Determine the (X, Y) coordinate at the center of the cell enclosing the given text.  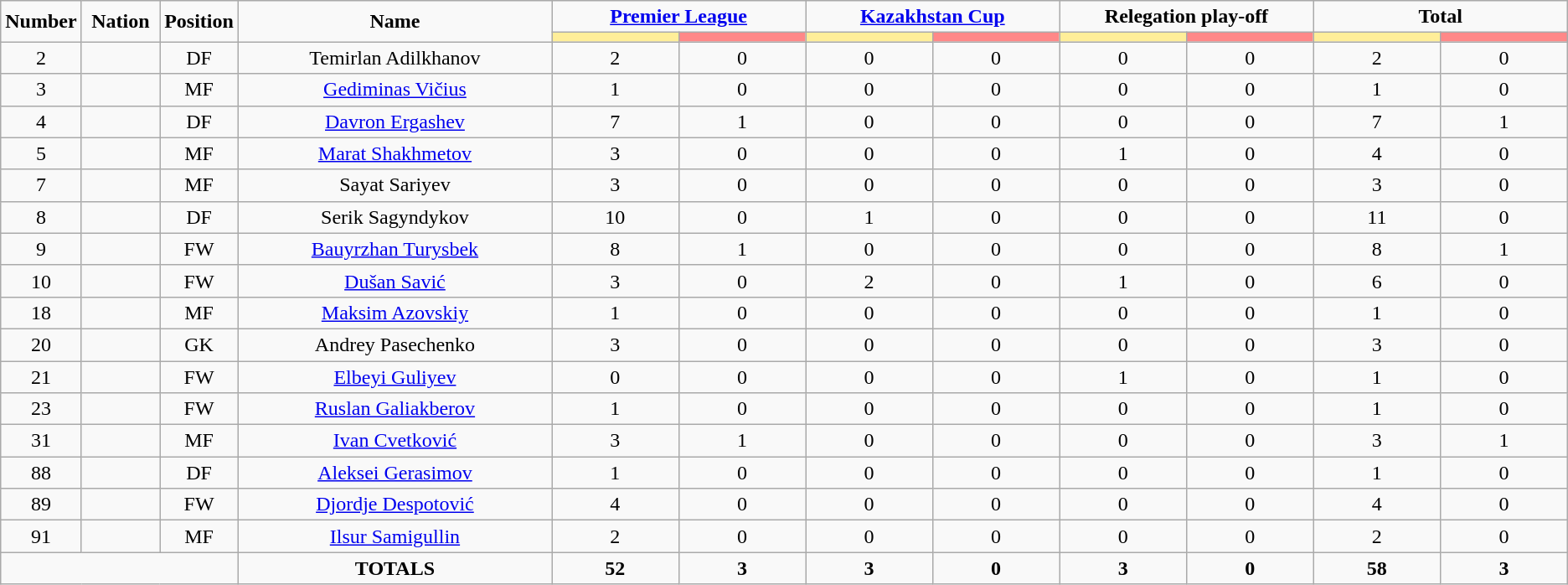
58 (1377, 568)
Position (199, 22)
31 (41, 441)
GK (199, 344)
88 (41, 473)
18 (41, 313)
Kazakhstan Cup (933, 17)
23 (41, 409)
TOTALS (395, 568)
Serik Sagyndykov (395, 217)
52 (615, 568)
9 (41, 249)
Premier League (678, 17)
Bauyrzhan Turysbek (395, 249)
21 (41, 376)
Ilsur Samigullin (395, 536)
89 (41, 505)
6 (1377, 281)
Maksim Azovskiy (395, 313)
Dušan Savić (395, 281)
11 (1377, 217)
Ivan Cvetković (395, 441)
Elbeyi Guliyev (395, 376)
Total (1441, 17)
Djordje Despotović (395, 505)
Number (41, 22)
Davron Ergashev (395, 122)
Aleksei Gerasimov (395, 473)
91 (41, 536)
Temirlan Adilkhanov (395, 58)
Relegation play-off (1186, 17)
20 (41, 344)
Andrey Pasechenko (395, 344)
Ruslan Galiakberov (395, 409)
Sayat Sariyev (395, 185)
5 (41, 153)
Nation (121, 22)
Name (395, 22)
Gediminas Vičius (395, 90)
Marat Shakhmetov (395, 153)
